Provide the (X, Y) coordinate of the cell's center where the given text is located.  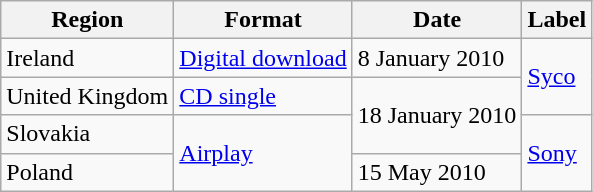
Syco (557, 77)
Date (437, 20)
15 May 2010 (437, 172)
Poland (88, 172)
8 January 2010 (437, 58)
Sony (557, 153)
Digital download (263, 58)
Slovakia (88, 134)
18 January 2010 (437, 115)
Region (88, 20)
Airplay (263, 153)
Label (557, 20)
United Kingdom (88, 96)
Format (263, 20)
Ireland (88, 58)
CD single (263, 96)
